Find where the given text appears and provide that cell's center as [x, y] coordinate. 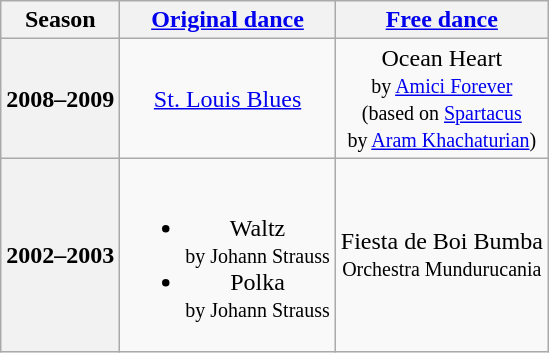
Original dance [228, 20]
Season [60, 20]
St. Louis Blues [228, 98]
Ocean Heart by Amici Forever (based on Spartacus by Aram Khachaturian) [442, 98]
Fiesta de Boi Bumba Orchestra Mundurucania [442, 255]
2002–2003 [60, 255]
Waltz by Johann Strauss Polka by Johann Strauss [228, 255]
Free dance [442, 20]
2008–2009 [60, 98]
